Return the (X, Y) coordinate for the center point of the cell that contains the specified text.  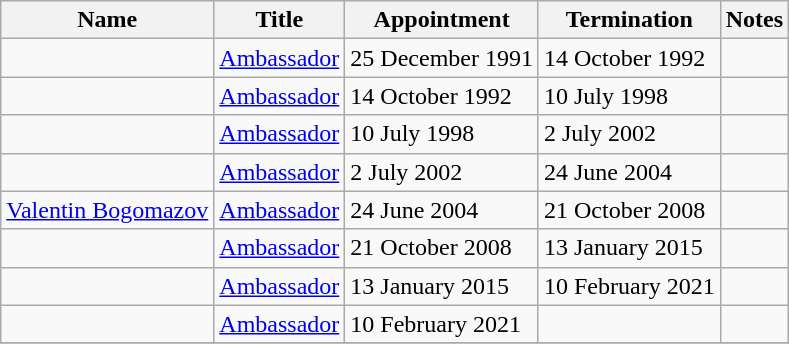
Title (280, 20)
Termination (629, 20)
Appointment (442, 20)
25 December 1991 (442, 58)
Notes (754, 20)
Valentin Bogomazov (108, 210)
Name (108, 20)
